Output the [X, Y] coordinate of the center of the cell containing the given text.  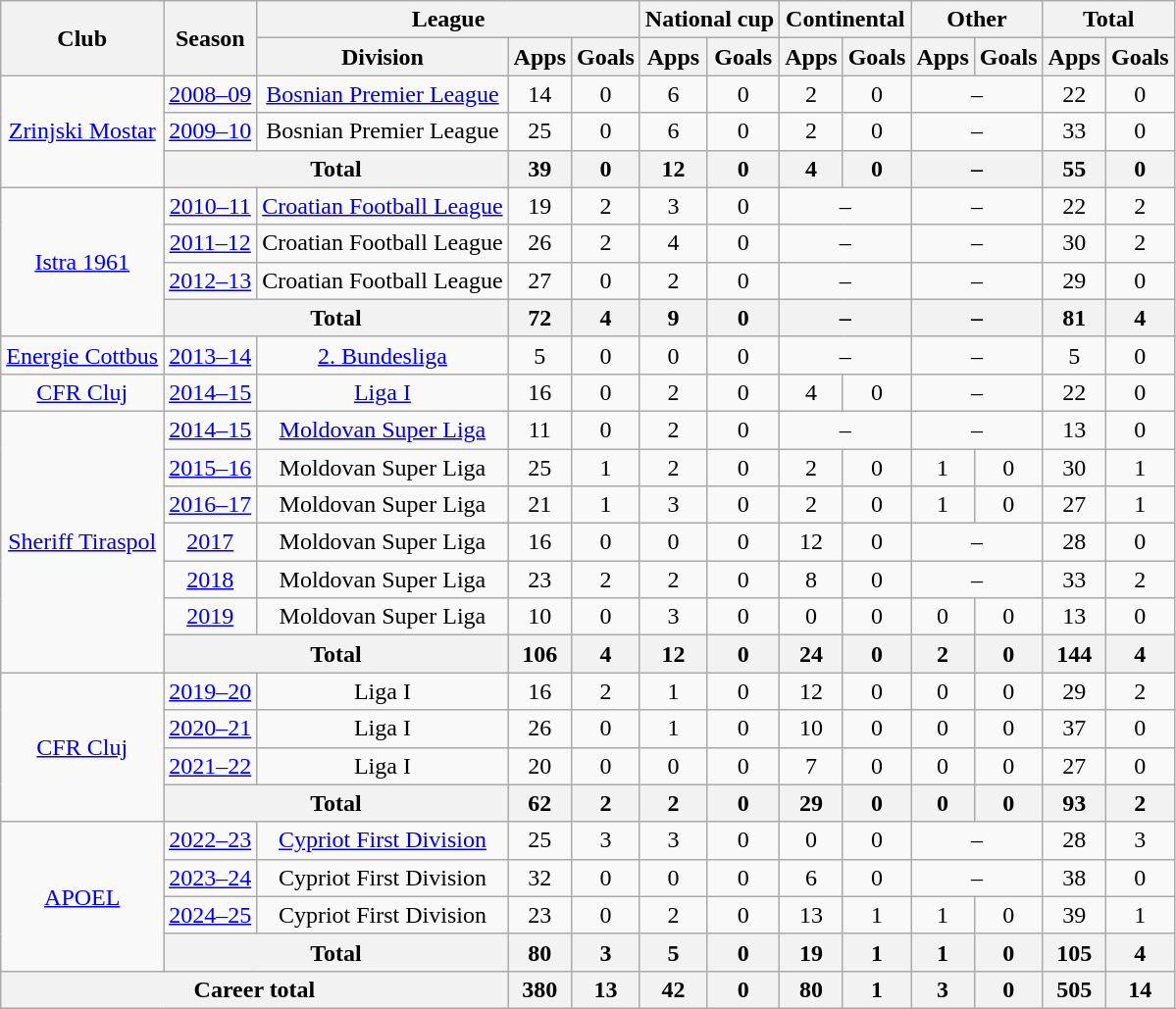
32 [539, 878]
Energie Cottbus [82, 355]
2012–13 [210, 280]
380 [539, 989]
Istra 1961 [82, 262]
2011–12 [210, 243]
62 [539, 803]
8 [811, 580]
21 [539, 505]
2. Bundesliga [383, 355]
2022–23 [210, 840]
93 [1074, 803]
9 [673, 318]
2017 [210, 542]
20 [539, 766]
81 [1074, 318]
72 [539, 318]
Other [977, 20]
37 [1074, 729]
Sheriff Tiraspol [82, 541]
55 [1074, 169]
505 [1074, 989]
2024–25 [210, 915]
105 [1074, 952]
Division [383, 57]
2018 [210, 580]
Season [210, 38]
106 [539, 654]
2023–24 [210, 878]
2016–17 [210, 505]
2019 [210, 617]
APOEL [82, 896]
National cup [709, 20]
2020–21 [210, 729]
7 [811, 766]
2015–16 [210, 468]
League [449, 20]
2013–14 [210, 355]
2021–22 [210, 766]
Club [82, 38]
Career total [255, 989]
2009–10 [210, 131]
Continental [845, 20]
Zrinjski Mostar [82, 131]
24 [811, 654]
11 [539, 429]
38 [1074, 878]
144 [1074, 654]
2010–11 [210, 206]
42 [673, 989]
2008–09 [210, 94]
2019–20 [210, 691]
